Return the (x, y) coordinate for the center point of the cell that contains the specified text.  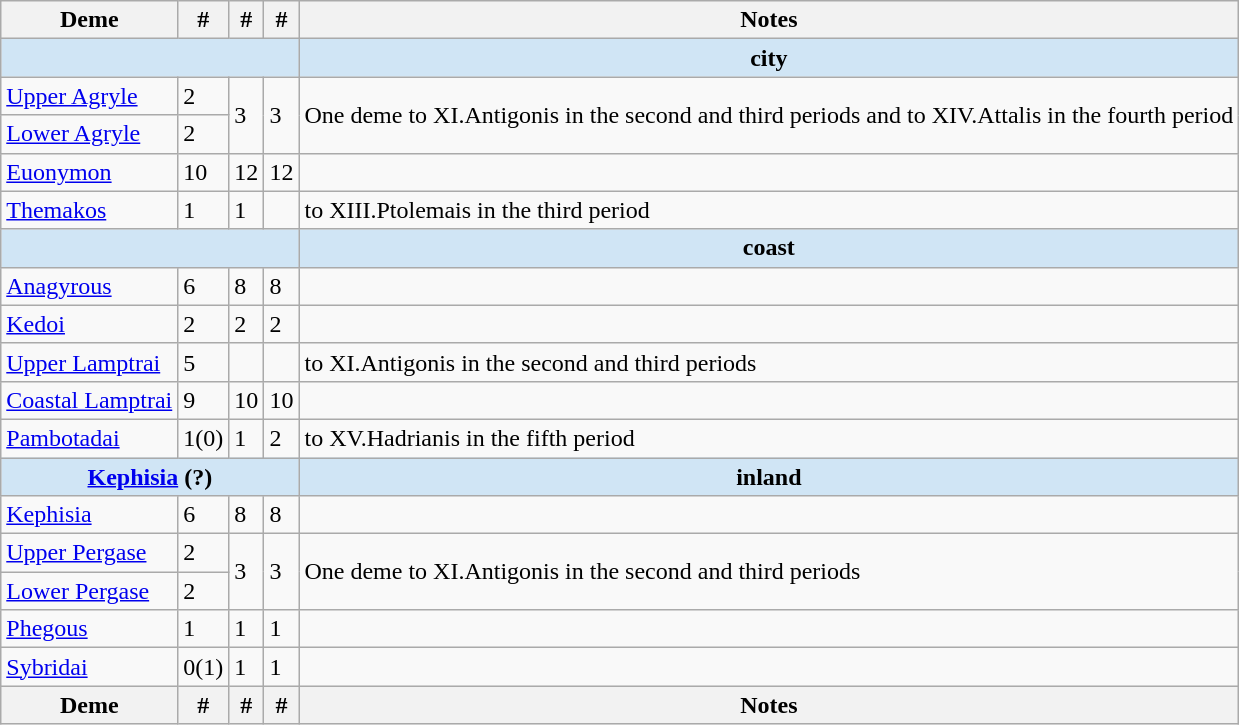
One deme to XI.Antigonis in the second and third periods (769, 572)
Pambotadai (90, 438)
Lower Pergase (90, 591)
5 (204, 362)
0(1) (204, 667)
Kedoi (90, 324)
Kephisia (90, 515)
to XI.Antigonis in the second and third periods (769, 362)
inland (769, 477)
Themakos (90, 210)
Sybridai (90, 667)
Phegous (90, 629)
Lower Agryle (90, 134)
9 (204, 400)
Anagyrous (90, 286)
Upper Lamptrai (90, 362)
coast (769, 248)
Upper Pergase (90, 553)
Kephisia (?) (150, 477)
Upper Agryle (90, 96)
city (769, 58)
Euonymon (90, 172)
One deme to XI.Antigonis in the second and third periods and to XIV.Attalis in the fourth period (769, 115)
1(0) (204, 438)
Coastal Lamptrai (90, 400)
to XIII.Ptolemais in the third period (769, 210)
to XV.Hadrianis in the fifth period (769, 438)
